Identify which cell holds the provided text, then report its [X, Y] central coordinate. 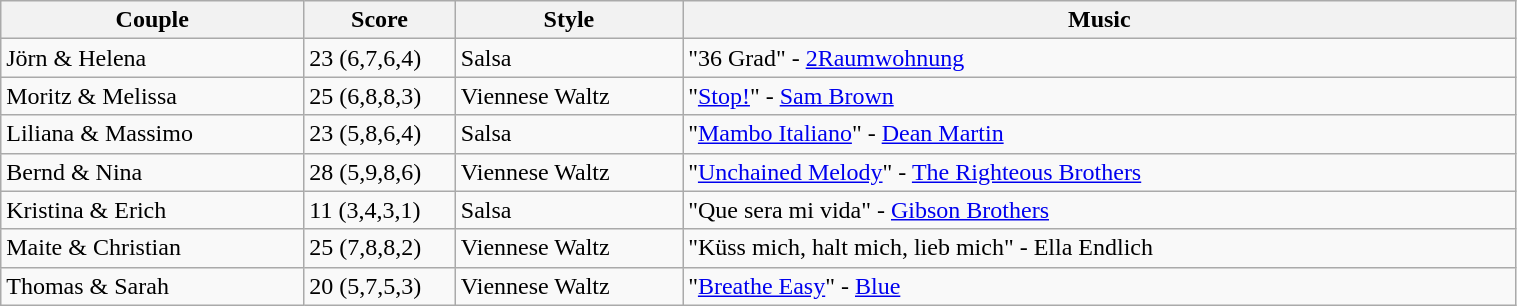
"Que sera mi vida" - Gibson Brothers [1100, 210]
Couple [152, 20]
25 (6,8,8,3) [380, 96]
Liliana & Massimo [152, 134]
Maite & Christian [152, 248]
Kristina & Erich [152, 210]
Jörn & Helena [152, 58]
28 (5,9,8,6) [380, 172]
23 (5,8,6,4) [380, 134]
"Breathe Easy" - Blue [1100, 286]
11 (3,4,3,1) [380, 210]
"36 Grad" - 2Raumwohnung [1100, 58]
20 (5,7,5,3) [380, 286]
"Küss mich, halt mich, lieb mich" - Ella Endlich [1100, 248]
"Mambo Italiano" - Dean Martin [1100, 134]
"Stop!" - Sam Brown [1100, 96]
Style [568, 20]
Music [1100, 20]
25 (7,8,8,2) [380, 248]
Bernd & Nina [152, 172]
Moritz & Melissa [152, 96]
Score [380, 20]
23 (6,7,6,4) [380, 58]
Thomas & Sarah [152, 286]
"Unchained Melody" - The Righteous Brothers [1100, 172]
